Return the [x, y] coordinate for the center point of the cell that contains the specified text.  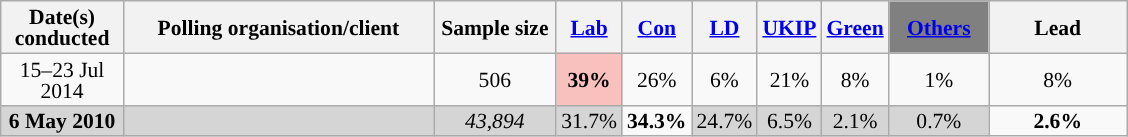
39% [589, 79]
Green [854, 27]
43,894 [496, 120]
506 [496, 79]
Con [656, 27]
26% [656, 79]
Date(s)conducted [62, 27]
24.7% [725, 120]
21% [789, 79]
0.7% [939, 120]
1% [939, 79]
6.5% [789, 120]
Lead [1058, 27]
LD [725, 27]
31.7% [589, 120]
6% [725, 79]
34.3% [656, 120]
6 May 2010 [62, 120]
2.1% [854, 120]
2.6% [1058, 120]
Lab [589, 27]
UKIP [789, 27]
Polling organisation/client [278, 27]
Others [939, 27]
Sample size [496, 27]
15–23 Jul 2014 [62, 79]
